From the cell containing the given text, extract its center point as [X, Y] coordinate. 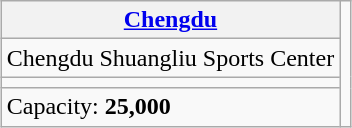
Capacity: 25,000 [170, 107]
Chengdu Shuangliu Sports Center [170, 58]
Chengdu [170, 20]
